Return [x, y] of the center of cell containing provided text 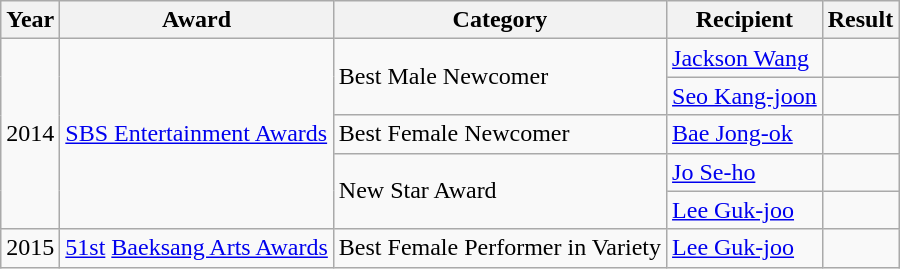
Jackson Wang [745, 58]
SBS Entertainment Awards [197, 134]
Best Female Performer in Variety [500, 248]
Seo Kang-joon [745, 96]
Result [860, 20]
Year [30, 20]
51st Baeksang Arts Awards [197, 248]
2014 [30, 134]
Jo Se-ho [745, 172]
Recipient [745, 20]
Best Male Newcomer [500, 77]
Category [500, 20]
Award [197, 20]
Best Female Newcomer [500, 134]
New Star Award [500, 191]
2015 [30, 248]
Bae Jong-ok [745, 134]
